Pinpoint the cell where the given text exists, returning its [x, y] midpoint coordinate. 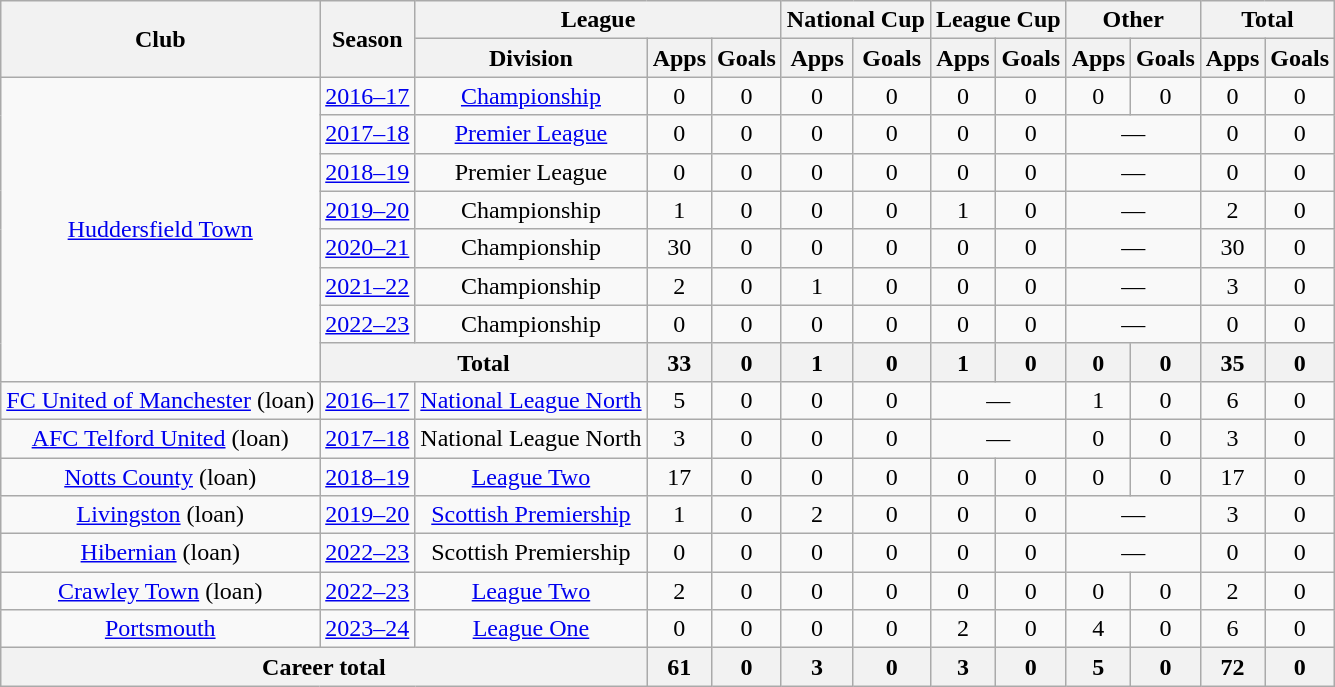
Crawley Town (loan) [160, 591]
Notts County (loan) [160, 477]
4 [1098, 629]
Club [160, 39]
Other [1133, 20]
61 [679, 667]
Season [368, 39]
2021–22 [368, 286]
Career total [324, 667]
2023–24 [368, 629]
Hibernian (loan) [160, 553]
33 [679, 362]
League [598, 20]
FC United of Manchester (loan) [160, 400]
Division [531, 58]
Livingston (loan) [160, 515]
35 [1232, 362]
72 [1232, 667]
2020–21 [368, 248]
AFC Telford United (loan) [160, 438]
Huddersfield Town [160, 229]
Portsmouth [160, 629]
National Cup [856, 20]
League Cup [998, 20]
League One [531, 629]
